Capture the cell that displays the provided text and extract its [X, Y] central coordinate. 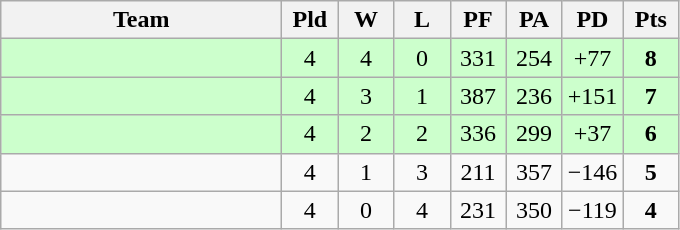
Team [142, 20]
331 [478, 58]
PA [534, 20]
5 [651, 172]
236 [534, 96]
+37 [592, 134]
Pld [310, 20]
231 [478, 210]
PF [478, 20]
211 [478, 172]
387 [478, 96]
PD [592, 20]
357 [534, 172]
+77 [592, 58]
Pts [651, 20]
7 [651, 96]
6 [651, 134]
−146 [592, 172]
299 [534, 134]
336 [478, 134]
254 [534, 58]
−119 [592, 210]
8 [651, 58]
L [422, 20]
W [366, 20]
+151 [592, 96]
350 [534, 210]
